Pinpoint the cell where the given text exists, returning its [X, Y] midpoint coordinate. 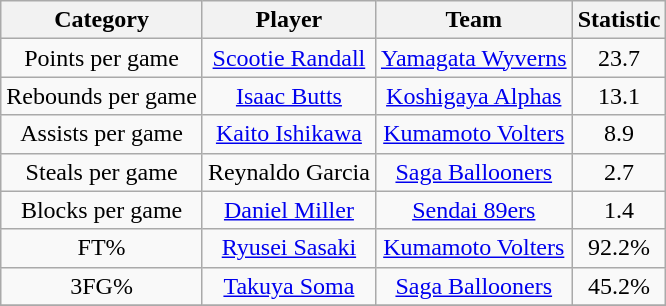
Kaito Ishikawa [288, 134]
Rebounds per game [102, 96]
Reynaldo Garcia [288, 172]
23.7 [619, 58]
Sendai 89ers [474, 210]
8.9 [619, 134]
Player [288, 20]
92.2% [619, 248]
3FG% [102, 286]
Koshigaya Alphas [474, 96]
45.2% [619, 286]
1.4 [619, 210]
13.1 [619, 96]
Takuya Soma [288, 286]
Statistic [619, 20]
Category [102, 20]
Isaac Butts [288, 96]
Assists per game [102, 134]
Yamagata Wyverns [474, 58]
Blocks per game [102, 210]
Steals per game [102, 172]
Points per game [102, 58]
Daniel Miller [288, 210]
Ryusei Sasaki [288, 248]
Scootie Randall [288, 58]
2.7 [619, 172]
Team [474, 20]
FT% [102, 248]
